From the cell containing the given text, extract its center point as (x, y) coordinate. 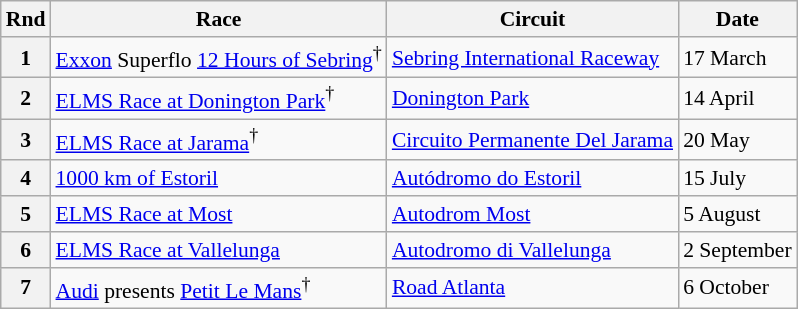
1 (26, 58)
Donington Park (532, 98)
Autodrom Most (532, 214)
3 (26, 140)
6 October (738, 288)
Race (218, 19)
15 July (738, 179)
4 (26, 179)
5 (26, 214)
Exxon Superflo 12 Hours of Sebring† (218, 58)
Autódromo do Estoril (532, 179)
ELMS Race at Vallelunga (218, 250)
14 April (738, 98)
2 September (738, 250)
5 August (738, 214)
Audi presents Petit Le Mans† (218, 288)
Circuito Permanente Del Jarama (532, 140)
7 (26, 288)
ELMS Race at Jarama† (218, 140)
Road Atlanta (532, 288)
Rnd (26, 19)
Date (738, 19)
2 (26, 98)
6 (26, 250)
ELMS Race at Donington Park† (218, 98)
Circuit (532, 19)
17 March (738, 58)
20 May (738, 140)
ELMS Race at Most (218, 214)
Sebring International Raceway (532, 58)
1000 km of Estoril (218, 179)
Autodromo di Vallelunga (532, 250)
